Capture the cell that displays the provided text and extract its (x, y) central coordinate. 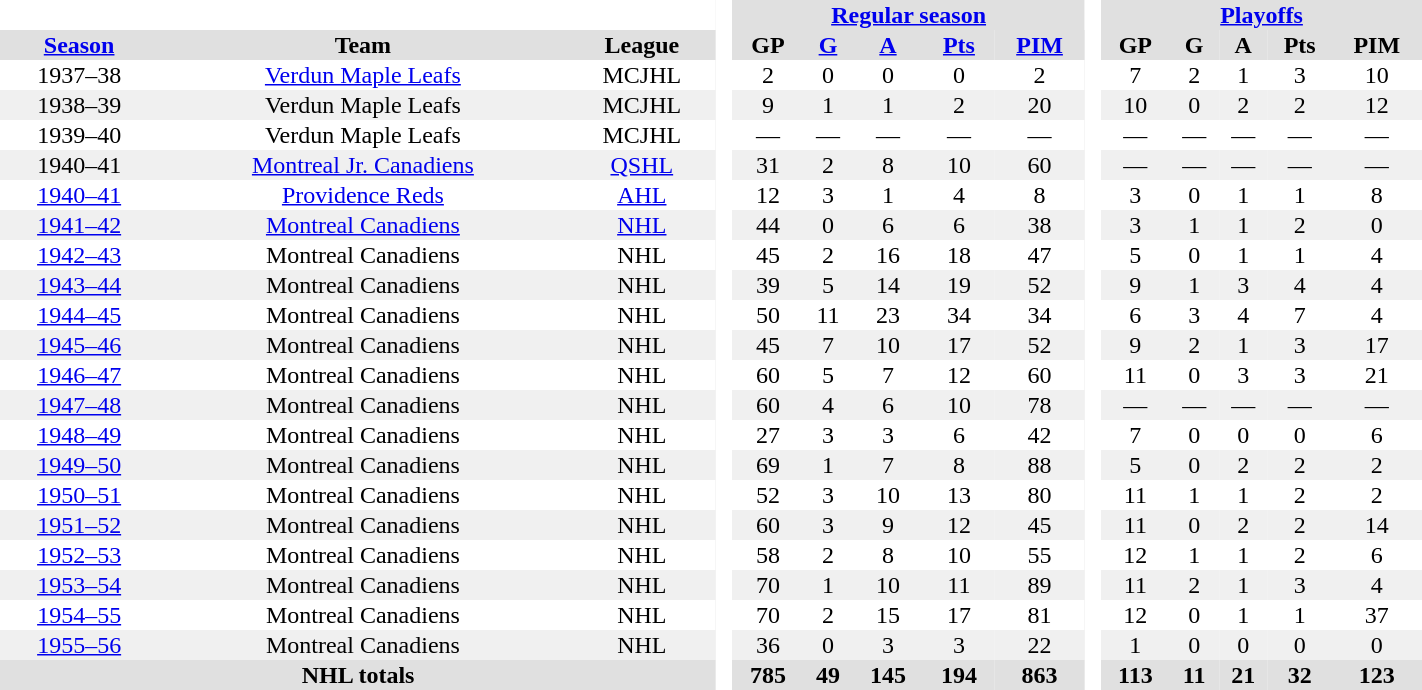
69 (768, 465)
Playoffs (1262, 15)
23 (888, 315)
1938–39 (79, 105)
113 (1136, 675)
27 (768, 435)
123 (1377, 675)
42 (1039, 435)
58 (768, 555)
47 (1039, 255)
1955–56 (79, 645)
1949–50 (79, 465)
1945–46 (79, 345)
13 (958, 495)
39 (768, 285)
NHL totals (358, 675)
1942–43 (79, 255)
37 (1377, 615)
36 (768, 645)
Regular season (908, 15)
785 (768, 675)
QSHL (642, 165)
44 (768, 225)
38 (1039, 225)
88 (1039, 465)
145 (888, 675)
78 (1039, 405)
89 (1039, 585)
1954–55 (79, 615)
Providence Reds (362, 195)
1941–42 (79, 225)
50 (768, 315)
19 (958, 285)
1950–51 (79, 495)
22 (1039, 645)
1947–48 (79, 405)
194 (958, 675)
AHL (642, 195)
1948–49 (79, 435)
49 (828, 675)
1952–53 (79, 555)
16 (888, 255)
1944–45 (79, 315)
18 (958, 255)
League (642, 45)
15 (888, 615)
32 (1300, 675)
81 (1039, 615)
1937–38 (79, 75)
31 (768, 165)
1951–52 (79, 525)
Team (362, 45)
1953–54 (79, 585)
Montreal Jr. Canadiens (362, 165)
1946–47 (79, 375)
863 (1039, 675)
1939–40 (79, 135)
55 (1039, 555)
1943–44 (79, 285)
20 (1039, 105)
Season (79, 45)
80 (1039, 495)
